Extract the [x, y] coordinate from the center of the cell holding the provided text.  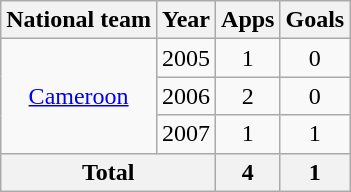
4 [248, 172]
2 [248, 96]
Apps [248, 20]
Cameroon [79, 96]
2005 [186, 58]
Year [186, 20]
Goals [315, 20]
National team [79, 20]
2006 [186, 96]
2007 [186, 134]
Total [108, 172]
